Capture the cell that displays the provided text and extract its (x, y) central coordinate. 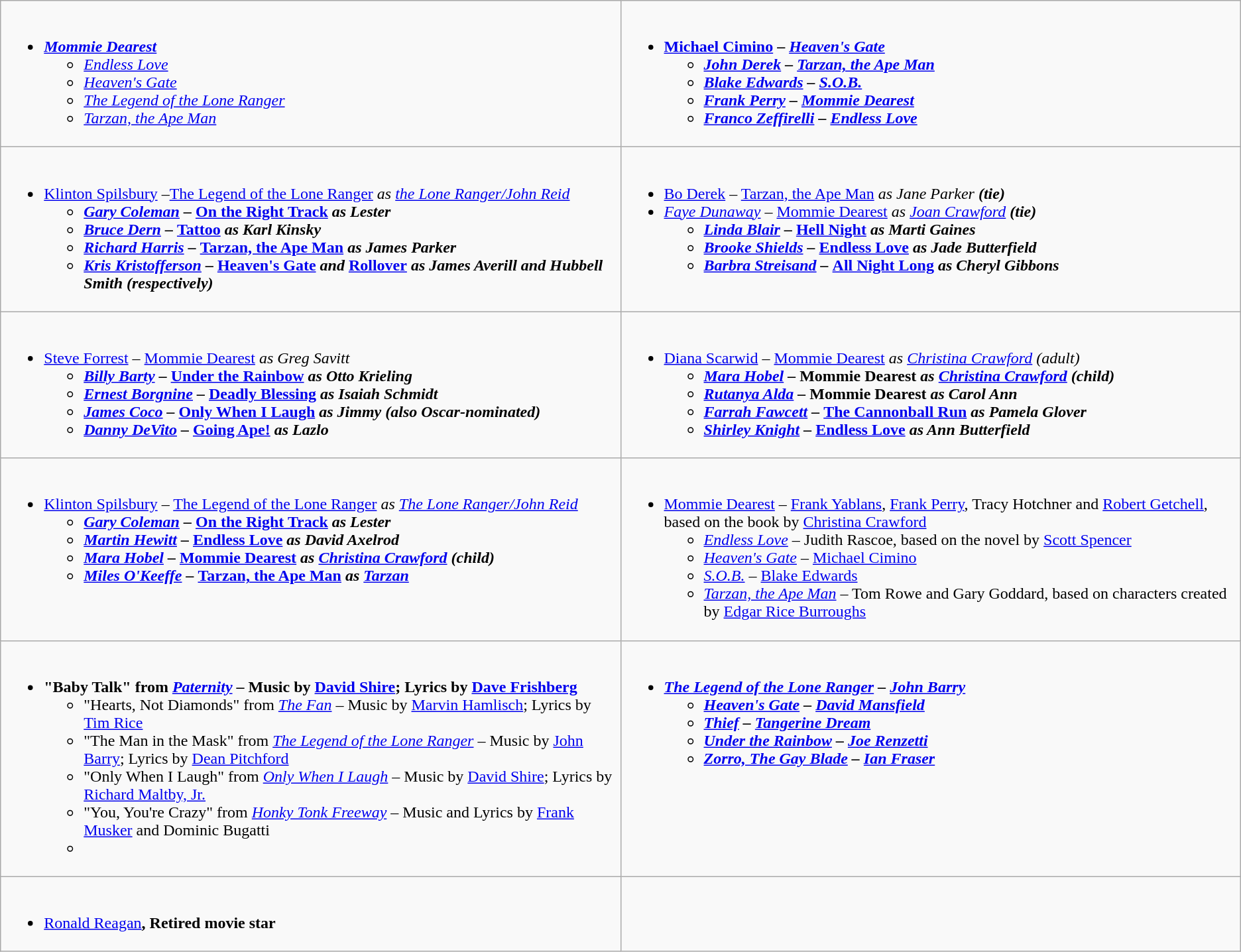
Mommie DearestEndless LoveHeaven's GateThe Legend of the Lone RangerTarzan, the Ape Man (310, 74)
Michael Cimino – Heaven's GateJohn Derek – Tarzan, the Ape ManBlake Edwards – S.O.B.Frank Perry – Mommie DearestFranco Zeffirelli – Endless Love (931, 74)
Ronald Reagan, Retired movie star (310, 914)
